Capture the cell that displays the provided text and extract its [X, Y] central coordinate. 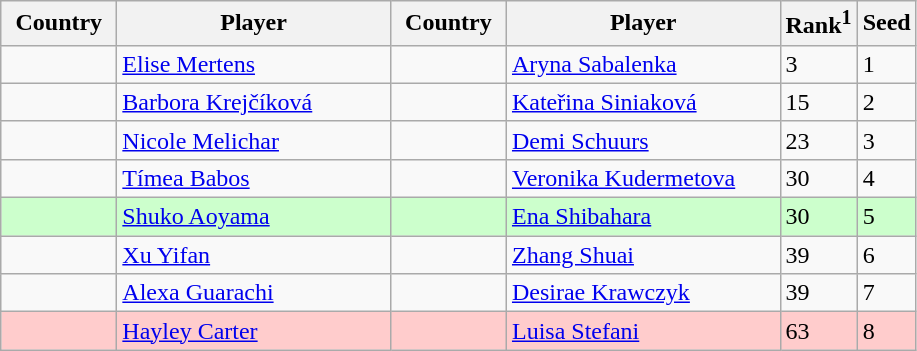
8 [886, 331]
Aryna Sabalenka [643, 64]
Desirae Krawczyk [643, 293]
2 [886, 102]
Elise Mertens [254, 64]
Ena Shibahara [643, 217]
Seed [886, 24]
5 [886, 217]
Rank1 [818, 24]
1 [886, 64]
63 [818, 331]
Zhang Shuai [643, 255]
Luisa Stefani [643, 331]
Shuko Aoyama [254, 217]
6 [886, 255]
7 [886, 293]
Kateřina Siniaková [643, 102]
Hayley Carter [254, 331]
Alexa Guarachi [254, 293]
23 [818, 140]
Demi Schuurs [643, 140]
15 [818, 102]
Barbora Krejčíková [254, 102]
Tímea Babos [254, 178]
Veronika Kudermetova [643, 178]
Xu Yifan [254, 255]
4 [886, 178]
Nicole Melichar [254, 140]
